Pinpoint the cell where the given text exists, returning its (X, Y) midpoint coordinate. 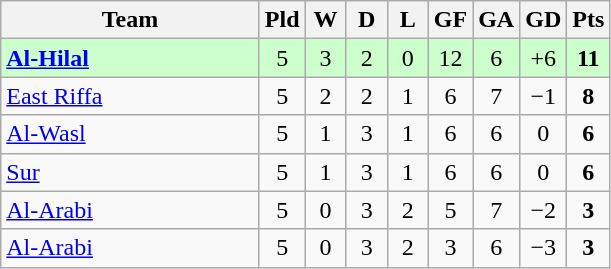
−2 (544, 210)
−3 (544, 248)
Pts (588, 20)
−1 (544, 96)
D (366, 20)
GF (450, 20)
East Riffa (130, 96)
Team (130, 20)
+6 (544, 58)
L (408, 20)
GA (496, 20)
11 (588, 58)
Al-Wasl (130, 134)
W (326, 20)
Pld (282, 20)
GD (544, 20)
Sur (130, 172)
12 (450, 58)
Al-Hilal (130, 58)
8 (588, 96)
